Extract the (x, y) coordinate from the center of the cell holding the provided text.  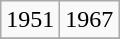
1951 (30, 20)
1967 (90, 20)
